For the text-containing cell, return its midpoint in [X, Y] coordinate format. 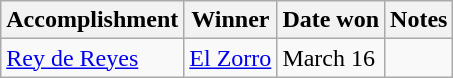
Notes [419, 20]
El Zorro [230, 58]
Date won [331, 20]
Accomplishment [92, 20]
Rey de Reyes [92, 58]
March 16 [331, 58]
Winner [230, 20]
